Return the (x, y) coordinate for the center point of the cell that contains the specified text.  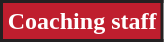
Coaching staff (82, 22)
